Determine the (X, Y) coordinate at the center of the cell enclosing the given text.  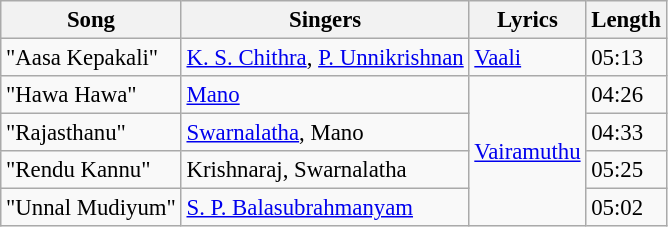
Swarnalatha, Mano (325, 133)
05:02 (626, 208)
"Hawa Hawa" (91, 95)
Vairamuthu (528, 151)
K. S. Chithra, P. Unnikrishnan (325, 58)
05:13 (626, 58)
"Unnal Mudiyum" (91, 208)
"Aasa Kepakali" (91, 58)
Mano (325, 95)
Singers (325, 20)
Krishnaraj, Swarnalatha (325, 170)
S. P. Balasubrahmanyam (325, 208)
"Rendu Kannu" (91, 170)
Lyrics (528, 20)
Vaali (528, 58)
04:33 (626, 133)
"Rajasthanu" (91, 133)
Length (626, 20)
Song (91, 20)
05:25 (626, 170)
04:26 (626, 95)
